Return [X, Y] of the center of cell containing provided text 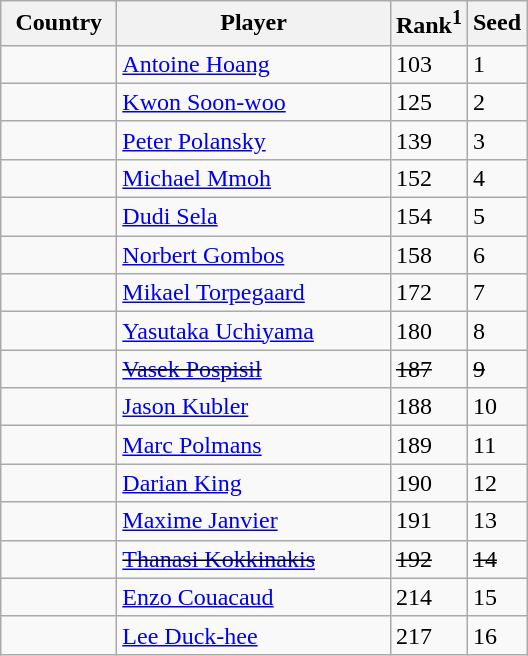
6 [496, 255]
Darian King [254, 483]
158 [428, 255]
Lee Duck-hee [254, 635]
152 [428, 178]
191 [428, 521]
8 [496, 331]
15 [496, 597]
189 [428, 445]
Yasutaka Uchiyama [254, 331]
Marc Polmans [254, 445]
187 [428, 369]
Vasek Pospisil [254, 369]
217 [428, 635]
125 [428, 102]
5 [496, 217]
2 [496, 102]
192 [428, 559]
Enzo Couacaud [254, 597]
14 [496, 559]
Player [254, 24]
188 [428, 407]
Rank1 [428, 24]
154 [428, 217]
Peter Polansky [254, 140]
Michael Mmoh [254, 178]
Mikael Torpegaard [254, 293]
16 [496, 635]
12 [496, 483]
3 [496, 140]
9 [496, 369]
7 [496, 293]
180 [428, 331]
Seed [496, 24]
172 [428, 293]
Jason Kubler [254, 407]
1 [496, 64]
214 [428, 597]
Dudi Sela [254, 217]
10 [496, 407]
Thanasi Kokkinakis [254, 559]
Antoine Hoang [254, 64]
4 [496, 178]
Kwon Soon-woo [254, 102]
190 [428, 483]
11 [496, 445]
139 [428, 140]
13 [496, 521]
Maxime Janvier [254, 521]
103 [428, 64]
Norbert Gombos [254, 255]
Country [59, 24]
